From the cell containing the given text, extract its center point as [x, y] coordinate. 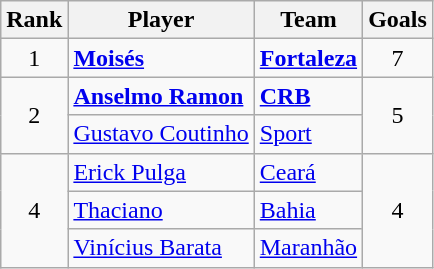
Sport [308, 134]
Team [308, 20]
Moisés [161, 58]
1 [34, 58]
Anselmo Ramon [161, 96]
Thaciano [161, 210]
Ceará [308, 172]
Gustavo Coutinho [161, 134]
Maranhão [308, 248]
2 [34, 115]
Fortaleza [308, 58]
5 [398, 115]
Goals [398, 20]
Rank [34, 20]
Erick Pulga [161, 172]
Player [161, 20]
Vinícius Barata [161, 248]
CRB [308, 96]
Bahia [308, 210]
7 [398, 58]
